Provide the (x, y) coordinate of the cell's center where the given text is located.  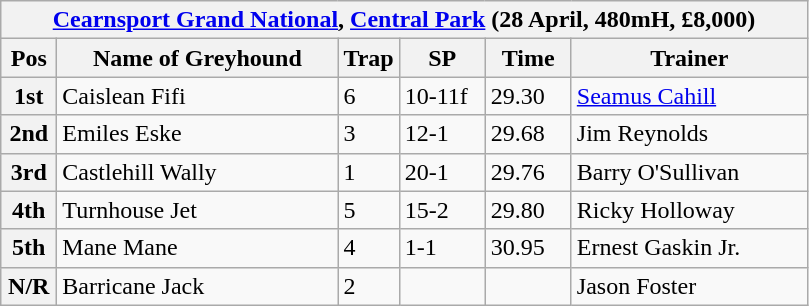
1st (29, 96)
1-1 (442, 248)
2 (368, 286)
20-1 (442, 172)
10-11f (442, 96)
Emiles Eske (198, 134)
Caislean Fifi (198, 96)
Jim Reynolds (689, 134)
3 (368, 134)
SP (442, 58)
5th (29, 248)
Castlehill Wally (198, 172)
Ernest Gaskin Jr. (689, 248)
30.95 (528, 248)
29.76 (528, 172)
4th (29, 210)
4 (368, 248)
6 (368, 96)
Seamus Cahill (689, 96)
29.30 (528, 96)
N/R (29, 286)
3rd (29, 172)
15-2 (442, 210)
29.80 (528, 210)
Barry O'Sullivan (689, 172)
Time (528, 58)
5 (368, 210)
Trap (368, 58)
Turnhouse Jet (198, 210)
Mane Mane (198, 248)
12-1 (442, 134)
Ricky Holloway (689, 210)
Trainer (689, 58)
29.68 (528, 134)
Barricane Jack (198, 286)
2nd (29, 134)
1 (368, 172)
Jason Foster (689, 286)
Pos (29, 58)
Cearnsport Grand National, Central Park (28 April, 480mH, £8,000) (404, 20)
Name of Greyhound (198, 58)
